Extract the (X, Y) coordinate from the center of the cell holding the provided text.  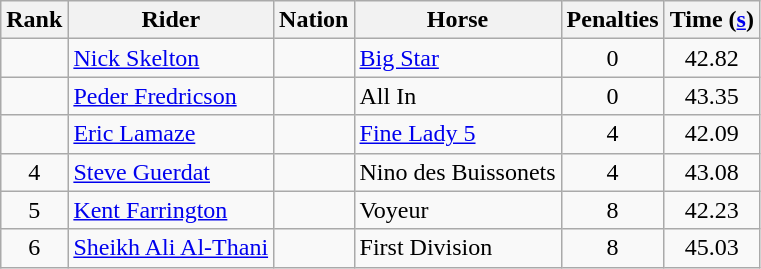
Big Star (458, 58)
Eric Lamaze (171, 134)
Rider (171, 20)
Voyeur (458, 210)
43.08 (712, 172)
6 (34, 248)
42.82 (712, 58)
Horse (458, 20)
Steve Guerdat (171, 172)
42.09 (712, 134)
Nino des Buissonets (458, 172)
Nick Skelton (171, 58)
43.35 (712, 96)
First Division (458, 248)
Peder Fredricson (171, 96)
Kent Farrington (171, 210)
Time (s) (712, 20)
Fine Lady 5 (458, 134)
All In (458, 96)
Nation (314, 20)
42.23 (712, 210)
Sheikh Ali Al-Thani (171, 248)
45.03 (712, 248)
Penalties (612, 20)
5 (34, 210)
Rank (34, 20)
